Pinpoint the cell where the given text exists, returning its (X, Y) midpoint coordinate. 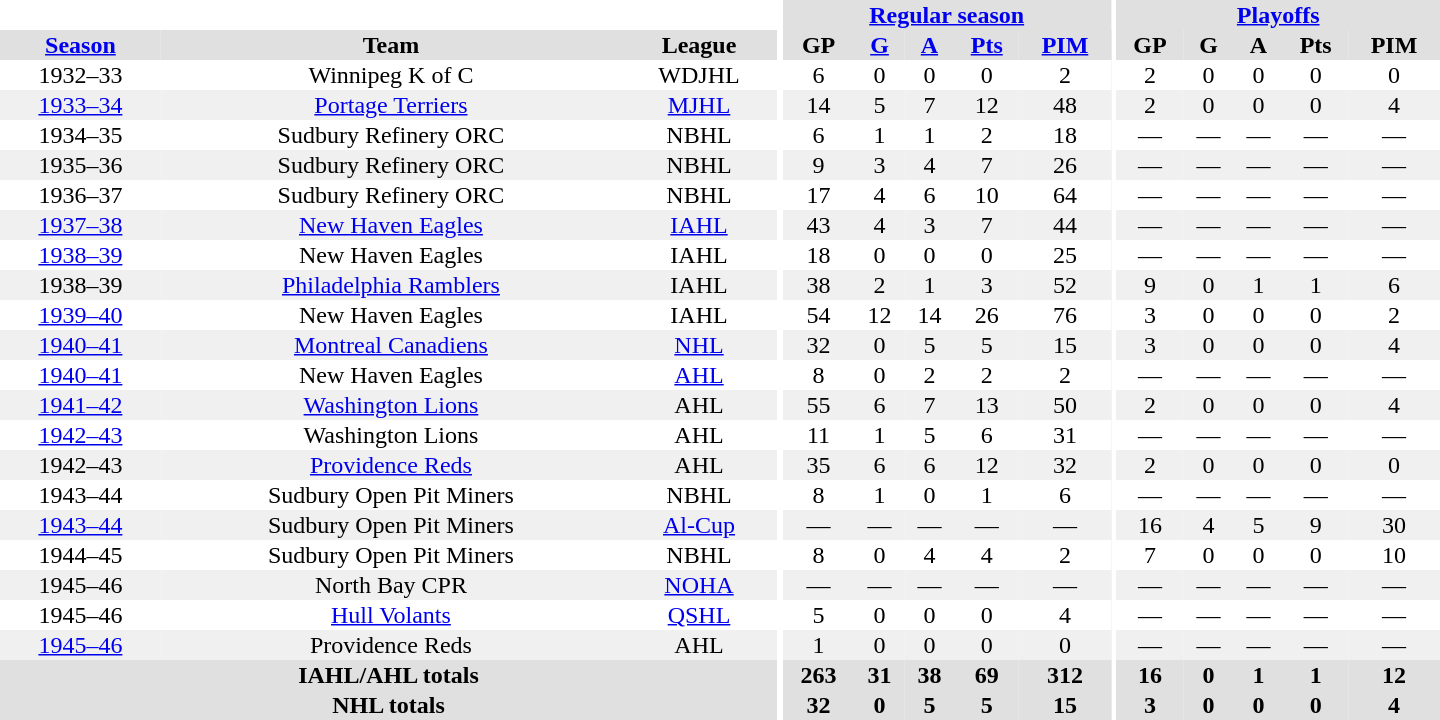
1937–38 (80, 225)
Regular season (947, 15)
11 (819, 435)
35 (819, 465)
NHL totals (388, 705)
Philadelphia Ramblers (391, 285)
64 (1065, 195)
1939–40 (80, 315)
Hull Volants (391, 615)
League (699, 45)
1935–36 (80, 165)
312 (1065, 675)
1932–33 (80, 75)
1941–42 (80, 405)
13 (986, 405)
Team (391, 45)
Season (80, 45)
55 (819, 405)
1933–34 (80, 105)
QSHL (699, 615)
25 (1065, 255)
69 (986, 675)
54 (819, 315)
44 (1065, 225)
50 (1065, 405)
1934–35 (80, 135)
17 (819, 195)
NOHA (699, 585)
WDJHL (699, 75)
Portage Terriers (391, 105)
Winnipeg K of C (391, 75)
76 (1065, 315)
52 (1065, 285)
43 (819, 225)
1944–45 (80, 555)
IAHL/AHL totals (388, 675)
North Bay CPR (391, 585)
30 (1394, 525)
NHL (699, 345)
Montreal Canadiens (391, 345)
Playoffs (1278, 15)
263 (819, 675)
1936–37 (80, 195)
48 (1065, 105)
Al-Cup (699, 525)
MJHL (699, 105)
